For the text-containing cell, return its midpoint in [x, y] coordinate format. 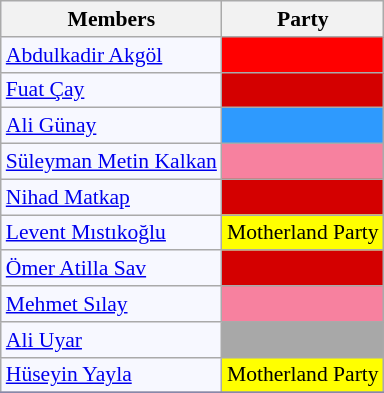
Ömer Atilla Sav [112, 269]
Hüseyin Yayla [112, 375]
Members [112, 19]
Party [303, 19]
Mehmet Sılay [112, 304]
Fuat Çay [112, 90]
Levent Mıstıkoğlu [112, 233]
Nihad Matkap [112, 197]
Süleyman Metin Kalkan [112, 162]
Ali Günay [112, 126]
Abdulkadir Akgöl [112, 55]
Ali Uyar [112, 340]
